Determine the (X, Y) coordinate at the center of the cell enclosing the given text.  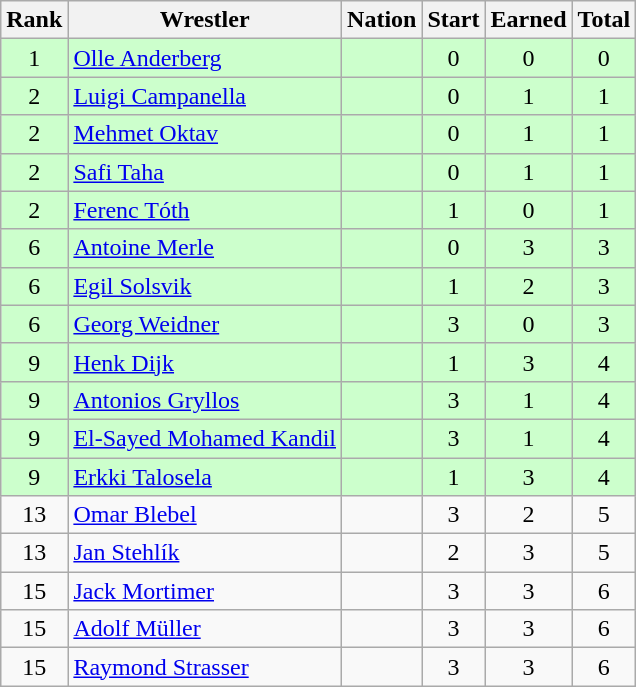
Jan Stehlík (205, 553)
Erkki Talosela (205, 477)
Antoine Merle (205, 248)
Antonios Gryllos (205, 400)
Henk Dijk (205, 362)
Omar Blebel (205, 515)
El-Sayed Mohamed Kandil (205, 438)
Safi Taha (205, 172)
Mehmet Oktav (205, 134)
Olle Anderberg (205, 58)
Jack Mortimer (205, 591)
Total (604, 20)
Wrestler (205, 20)
Raymond Strasser (205, 667)
Ferenc Tóth (205, 210)
Adolf Müller (205, 629)
Earned (528, 20)
Georg Weidner (205, 324)
Luigi Campanella (205, 96)
Egil Solsvik (205, 286)
Start (454, 20)
Rank (34, 20)
Nation (382, 20)
